Output the [x, y] coordinate of the center of the cell containing the given text.  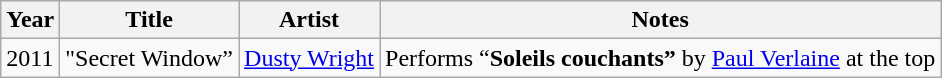
Title [150, 20]
Artist [310, 20]
Notes [660, 20]
Performs “Soleils couchants” by Paul Verlaine at the top [660, 58]
Year [30, 20]
Dusty Wright [310, 58]
"Secret Window” [150, 58]
2011 [30, 58]
